Detect which cell encompasses the target text, then output its [x, y] center coordinate. 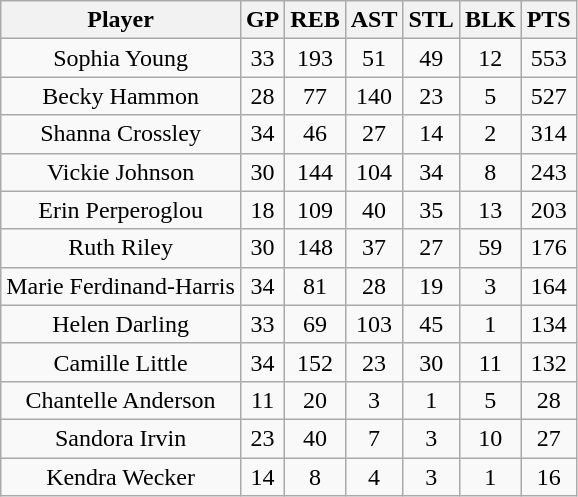
45 [431, 324]
527 [548, 96]
Kendra Wecker [121, 477]
193 [315, 58]
Player [121, 20]
314 [548, 134]
2 [490, 134]
164 [548, 286]
144 [315, 172]
77 [315, 96]
STL [431, 20]
243 [548, 172]
Erin Perperoglou [121, 210]
152 [315, 362]
140 [374, 96]
203 [548, 210]
18 [262, 210]
59 [490, 248]
Ruth Riley [121, 248]
553 [548, 58]
69 [315, 324]
AST [374, 20]
Sophia Young [121, 58]
Marie Ferdinand-Harris [121, 286]
Vickie Johnson [121, 172]
12 [490, 58]
81 [315, 286]
20 [315, 400]
35 [431, 210]
4 [374, 477]
176 [548, 248]
Shanna Crossley [121, 134]
109 [315, 210]
Sandora Irvin [121, 438]
49 [431, 58]
7 [374, 438]
104 [374, 172]
Camille Little [121, 362]
Becky Hammon [121, 96]
GP [262, 20]
46 [315, 134]
Helen Darling [121, 324]
148 [315, 248]
PTS [548, 20]
16 [548, 477]
10 [490, 438]
19 [431, 286]
13 [490, 210]
134 [548, 324]
Chantelle Anderson [121, 400]
51 [374, 58]
BLK [490, 20]
103 [374, 324]
37 [374, 248]
132 [548, 362]
REB [315, 20]
